Identify which cell holds the provided text, then report its [X, Y] central coordinate. 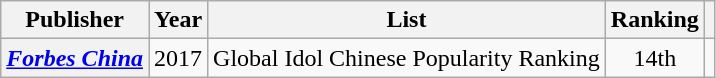
Global Idol Chinese Popularity Ranking [407, 58]
Year [178, 20]
Forbes China [75, 58]
Publisher [75, 20]
14th [654, 58]
Ranking [654, 20]
2017 [178, 58]
List [407, 20]
